Pinpoint the cell where the given text exists, returning its [x, y] midpoint coordinate. 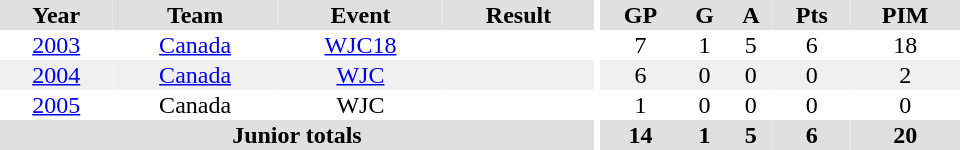
Team [194, 15]
GP [640, 15]
2003 [56, 45]
WJC18 [360, 45]
20 [905, 135]
Pts [812, 15]
Event [360, 15]
18 [905, 45]
Junior totals [297, 135]
G [705, 15]
2004 [56, 75]
PIM [905, 15]
Result [518, 15]
14 [640, 135]
2 [905, 75]
A [750, 15]
2005 [56, 105]
7 [640, 45]
Year [56, 15]
